Output the (x, y) coordinate of the center of the cell containing the given text.  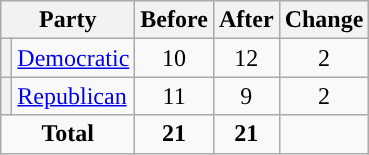
Party (68, 20)
11 (174, 96)
Change (324, 20)
9 (246, 96)
10 (174, 58)
After (246, 20)
Democratic (74, 58)
12 (246, 58)
Republican (74, 96)
Before (174, 20)
Total (68, 134)
